Pinpoint the cell where the given text exists, returning its (x, y) midpoint coordinate. 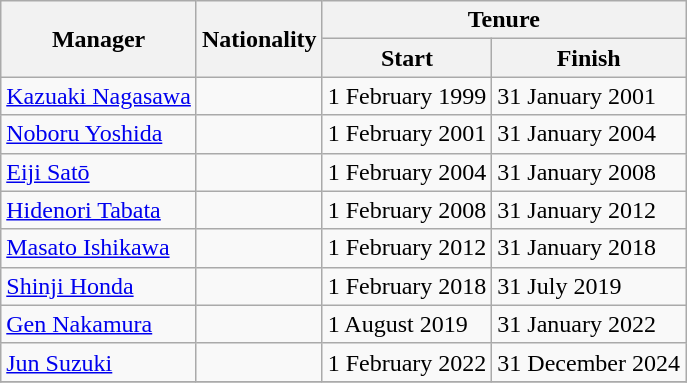
1 February 2004 (407, 172)
Finish (589, 58)
31 January 2004 (589, 134)
31 January 2012 (589, 210)
Shinji Honda (99, 286)
1 February 2022 (407, 362)
31 December 2024 (589, 362)
1 February 2001 (407, 134)
Manager (99, 39)
31 July 2019 (589, 286)
31 January 2022 (589, 324)
31 January 2008 (589, 172)
1 February 2012 (407, 248)
31 January 2001 (589, 96)
Jun Suzuki (99, 362)
Eiji Satō (99, 172)
Hidenori Tabata (99, 210)
Gen Nakamura (99, 324)
Tenure (504, 20)
Start (407, 58)
31 January 2018 (589, 248)
Kazuaki Nagasawa (99, 96)
Nationality (259, 39)
Noboru Yoshida (99, 134)
1 February 1999 (407, 96)
1 February 2018 (407, 286)
Masato Ishikawa (99, 248)
1 February 2008 (407, 210)
1 August 2019 (407, 324)
